Return the (x, y) coordinate for the center point of the cell that contains the specified text.  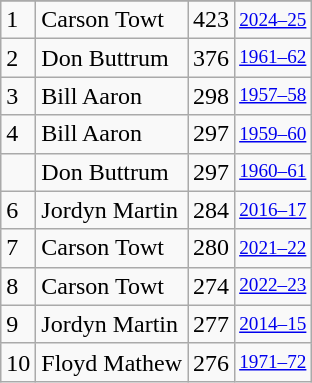
7 (18, 248)
376 (212, 58)
8 (18, 286)
6 (18, 210)
284 (212, 210)
2022–23 (273, 286)
423 (212, 20)
1957–58 (273, 96)
1961–62 (273, 58)
2 (18, 58)
2016–17 (273, 210)
280 (212, 248)
277 (212, 324)
10 (18, 362)
274 (212, 286)
276 (212, 362)
1 (18, 20)
2024–25 (273, 20)
Floyd Mathew (112, 362)
3 (18, 96)
298 (212, 96)
9 (18, 324)
2021–22 (273, 248)
4 (18, 134)
1959–60 (273, 134)
2014–15 (273, 324)
1960–61 (273, 172)
1971–72 (273, 362)
